For the text-containing cell, return its midpoint in [x, y] coordinate format. 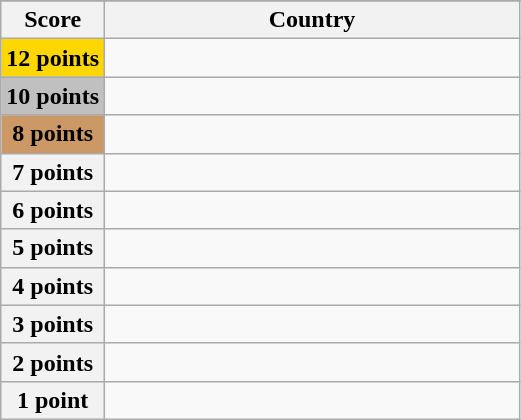
8 points [53, 134]
10 points [53, 96]
5 points [53, 248]
7 points [53, 172]
Score [53, 20]
12 points [53, 58]
1 point [53, 400]
2 points [53, 362]
6 points [53, 210]
Country [312, 20]
3 points [53, 324]
4 points [53, 286]
